From the cell containing the given text, extract its center point as (x, y) coordinate. 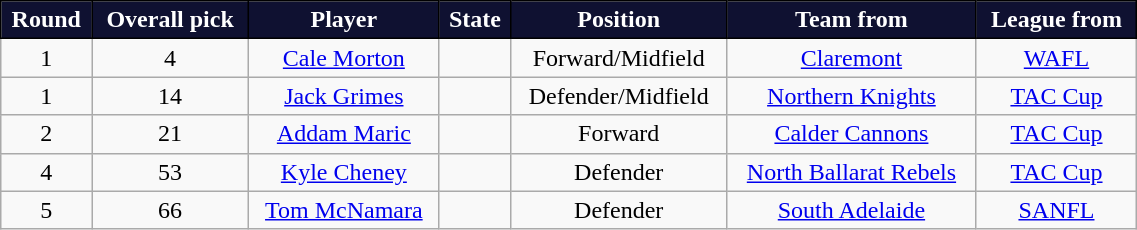
Calder Cannons (852, 134)
Round (46, 20)
Kyle Cheney (344, 172)
Overall pick (170, 20)
Tom McNamara (344, 210)
Claremont (852, 58)
South Adelaide (852, 210)
Position (619, 20)
Jack Grimes (344, 96)
Cale Morton (344, 58)
Northern Knights (852, 96)
14 (170, 96)
Defender/Midfield (619, 96)
Forward (619, 134)
Forward/Midfield (619, 58)
Team from (852, 20)
State (474, 20)
North Ballarat Rebels (852, 172)
21 (170, 134)
League from (1056, 20)
2 (46, 134)
5 (46, 210)
53 (170, 172)
Player (344, 20)
WAFL (1056, 58)
66 (170, 210)
SANFL (1056, 210)
Addam Maric (344, 134)
